Capture the cell that displays the provided text and extract its [x, y] central coordinate. 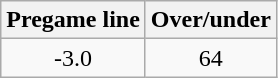
Over/under [210, 20]
64 [210, 58]
-3.0 [74, 58]
Pregame line [74, 20]
